Return the (X, Y) coordinate for the center point of the cell that contains the specified text.  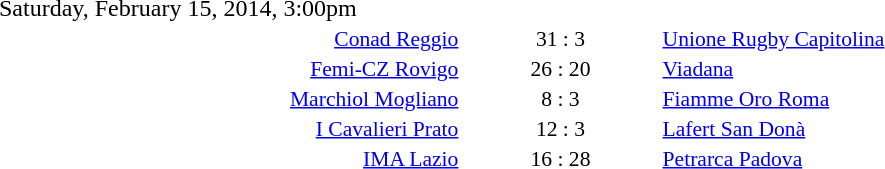
31 : 3 (560, 38)
26 : 20 (560, 68)
12 : 3 (560, 128)
8 : 3 (560, 98)
